Pinpoint the cell where the given text exists, returning its [x, y] midpoint coordinate. 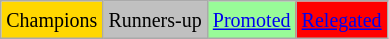
Runners-up [155, 20]
Promoted [252, 20]
Relegated [342, 20]
Champions [52, 20]
